Detect which cell encompasses the target text, then output its (X, Y) center coordinate. 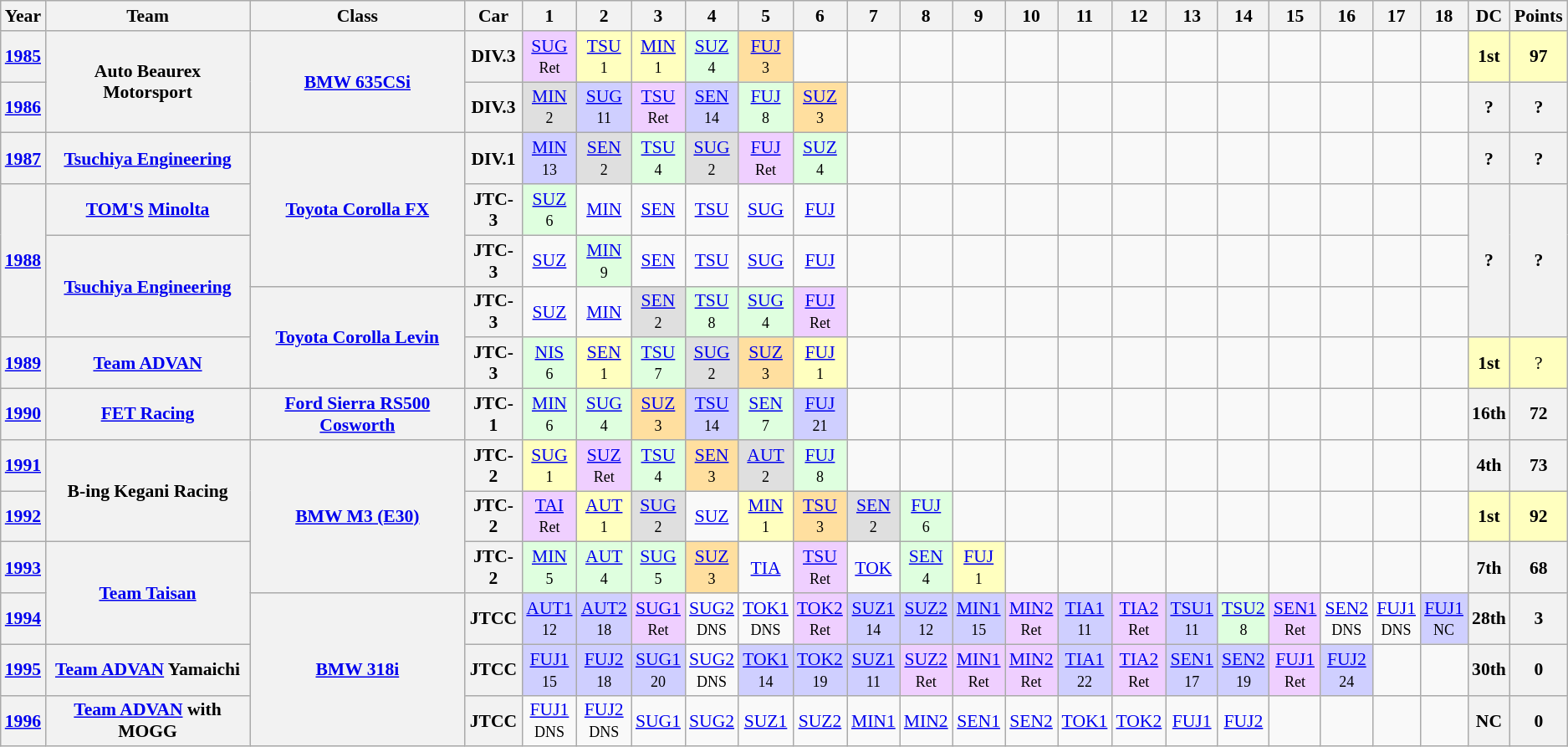
FET Racing (147, 415)
SUG1Ret (658, 619)
TOK114 (766, 669)
1996 (23, 721)
SUG120 (658, 669)
13 (1192, 16)
TSU111 (1192, 619)
SEN4 (927, 567)
TOM'S Minolta (147, 209)
SUZ111 (873, 669)
Car (493, 16)
68 (1539, 567)
SUZ2Ret (927, 669)
72 (1539, 415)
NC (1489, 721)
7 (873, 16)
1992 (23, 517)
TOK2 (1139, 721)
15 (1295, 16)
Team ADVAN (147, 363)
DIV.1 (493, 159)
2 (604, 16)
SUZ1 (766, 721)
1995 (23, 669)
12 (1139, 16)
AUT112 (549, 619)
5 (766, 16)
FUJ6 (927, 517)
AUT2 (766, 465)
SUZ114 (873, 619)
11 (1085, 16)
17 (1397, 16)
Toyota Corolla FX (358, 209)
SEN7 (766, 415)
JTC-1 (493, 415)
MIN9 (604, 261)
TSU8 (712, 311)
MIN6 (549, 415)
DC (1489, 16)
SEN14 (712, 107)
Team Taisan (147, 593)
TOK (873, 567)
FUJ1Ret (1295, 669)
TSU28 (1244, 619)
1990 (23, 415)
MIN13 (549, 159)
AUT4 (604, 567)
Team ADVAN Yamaichi (147, 669)
MIN115 (978, 619)
TOK1 (1085, 721)
1988 (23, 261)
FUJ2 (1244, 721)
SUG11 (604, 107)
Year (23, 16)
TSU3 (820, 517)
AUT218 (604, 619)
SUZRet (604, 465)
Points (1539, 16)
SUGRet (549, 57)
1994 (23, 619)
1989 (23, 363)
TOK1DNS (766, 619)
TSU1 (604, 57)
BMW M3 (E30) (358, 517)
SUZ2 (820, 721)
BMW 635CSi (358, 82)
28th (1489, 619)
1993 (23, 567)
6 (820, 16)
1985 (23, 57)
SEN117 (1192, 669)
TIA (766, 567)
SEN219 (1244, 669)
1 (549, 16)
73 (1539, 465)
FUJ2DNS (604, 721)
Auto Beaurex Motorsport (147, 82)
Team (147, 16)
18 (1443, 16)
30th (1489, 669)
SUG5 (658, 567)
16th (1489, 415)
SEN3 (712, 465)
SUZ212 (927, 619)
SEN2DNS (1346, 619)
10 (1032, 16)
Team ADVAN with MOGG (147, 721)
7th (1489, 567)
92 (1539, 517)
Class (358, 16)
MIN1Ret (978, 669)
4 (712, 16)
TSU7 (658, 363)
FUJ3 (766, 57)
AUT1 (604, 517)
FUJ115 (549, 669)
16 (1346, 16)
B‐ing Kegani Racing (147, 491)
TSU14 (712, 415)
SEN1Ret (1295, 619)
SUZ6 (549, 209)
NIS6 (549, 363)
97 (1539, 57)
FUJ21 (820, 415)
TIA111 (1085, 619)
1991 (23, 465)
BMW 318i (358, 669)
9 (978, 16)
FUJ224 (1346, 669)
TIA122 (1085, 669)
14 (1244, 16)
TAIRet (549, 517)
Ford Sierra RS500 Cosworth (358, 415)
TOK2Ret (820, 619)
1987 (23, 159)
TOK219 (820, 669)
FUJ218 (604, 669)
4th (1489, 465)
8 (927, 16)
Toyota Corolla Levin (358, 337)
1986 (23, 107)
FUJ1NC (1443, 619)
MIN5 (549, 567)
